Detect which cell encompasses the target text, then output its [X, Y] center coordinate. 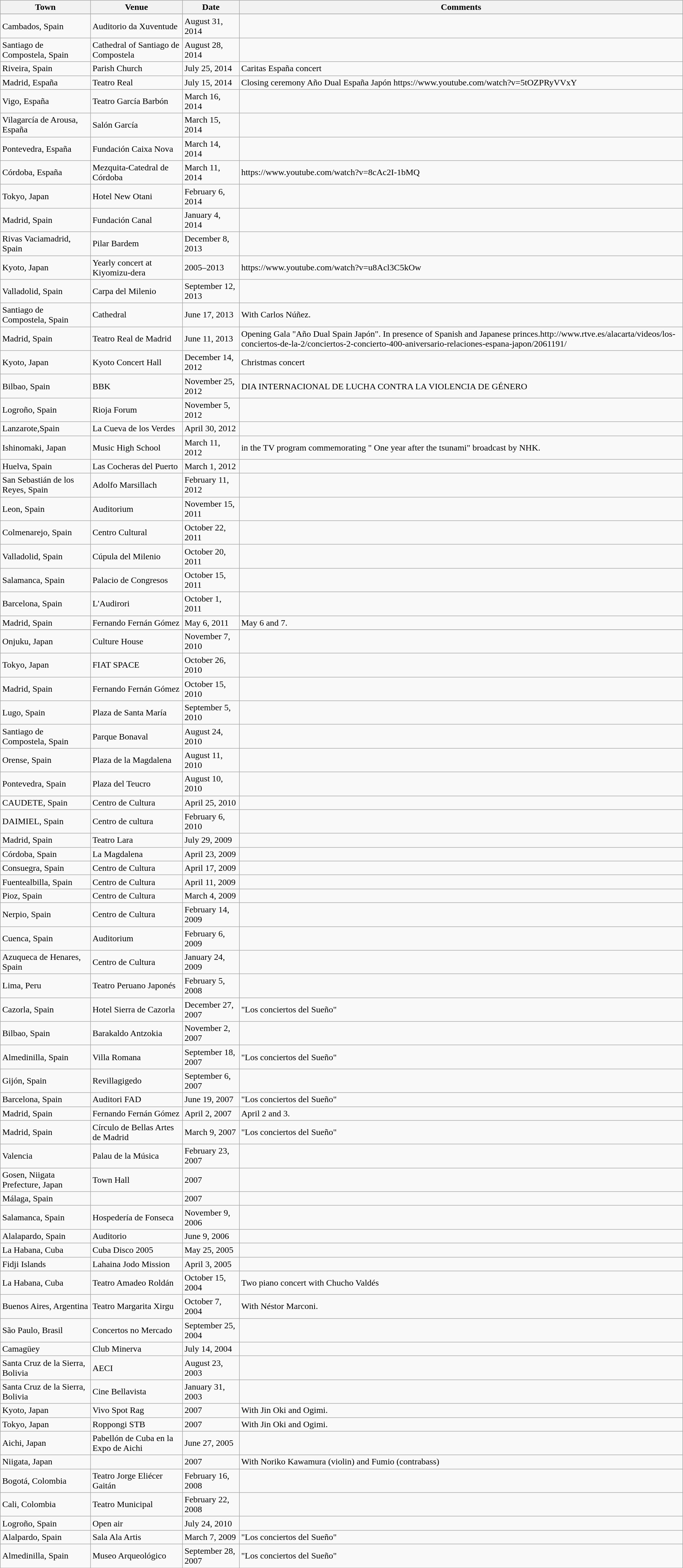
Yearly concert at Kiyomizu-dera [136, 267]
November 9, 2006 [211, 1217]
Niigata, Japan [45, 1462]
La Cueva de los Verdes [136, 429]
April 23, 2009 [211, 854]
July 29, 2009 [211, 840]
October 15, 2011 [211, 580]
Valencia [45, 1156]
DIA INTERNACIONAL DE LUCHA CONTRA LA VIOLENCIA DE GÉNERO [461, 386]
April 3, 2005 [211, 1264]
September 25, 2004 [211, 1330]
Rioja Forum [136, 410]
Teatro Lara [136, 840]
Córdoba, Spain [45, 854]
November 2, 2007 [211, 1033]
Alalpardo, Spain [45, 1537]
Lahaina Jodo Mission [136, 1264]
2005–2013 [211, 267]
Town Hall [136, 1180]
With Carlos Núñez. [461, 315]
March 1, 2012 [211, 466]
October 7, 2004 [211, 1307]
Cuenca, Spain [45, 938]
Teatro Amadeo Roldán [136, 1283]
Colmenarejo, Spain [45, 533]
Hospedería de Fonseca [136, 1217]
Teatro Municipal [136, 1505]
Plaza de Santa María [136, 713]
With Néstor Marconi. [461, 1307]
August 28, 2014 [211, 50]
Alalapardo, Spain [45, 1236]
March 15, 2014 [211, 125]
Closing ceremony Año Dual España Japón https://www.youtube.com/watch?v=5tOZPRyVVxY [461, 82]
Open air [136, 1523]
Parish Church [136, 69]
Carpa del Milenio [136, 291]
Palacio de Congresos [136, 580]
Villa Romana [136, 1057]
Fidji Islands [45, 1264]
Centro de cultura [136, 822]
March 14, 2014 [211, 149]
Fundación Caixa Nova [136, 149]
Lugo, Spain [45, 713]
Barakaldo Antzokia [136, 1033]
Cathedral [136, 315]
February 16, 2008 [211, 1480]
Pontevedra, Spain [45, 784]
February 14, 2009 [211, 914]
Town [45, 7]
Date [211, 7]
July 25, 2014 [211, 69]
Lanzarote,Spain [45, 429]
Teatro Real de Madrid [136, 339]
October 22, 2011 [211, 533]
June 19, 2007 [211, 1100]
https://www.youtube.com/watch?v=8cAc2I-1bMQ [461, 172]
Plaza del Teucro [136, 784]
January 24, 2009 [211, 962]
September 12, 2013 [211, 291]
November 5, 2012 [211, 410]
April 2 and 3. [461, 1113]
August 11, 2010 [211, 760]
December 27, 2007 [211, 1010]
April 2, 2007 [211, 1113]
Cuba Disco 2005 [136, 1250]
July 14, 2004 [211, 1349]
February 6, 2010 [211, 822]
Riveira, Spain [45, 69]
Consuegra, Spain [45, 868]
Auditorio da Xuventude [136, 26]
AECI [136, 1368]
March 16, 2014 [211, 101]
November 7, 2010 [211, 641]
April 25, 2010 [211, 803]
Las Cocheras del Puerto [136, 466]
March 9, 2007 [211, 1132]
L'Audirori [136, 603]
Cúpula del Milenio [136, 556]
June 17, 2013 [211, 315]
Culture House [136, 641]
June 11, 2013 [211, 339]
November 15, 2011 [211, 509]
With Noriko Kawamura (violin) and Fumio (contrabass) [461, 1462]
Plaza de la Magdalena [136, 760]
Rivas Vaciamadrid, Spain [45, 244]
Vigo, España [45, 101]
August 10, 2010 [211, 784]
August 31, 2014 [211, 26]
February 23, 2007 [211, 1156]
Venue [136, 7]
Málaga, Spain [45, 1198]
CAUDETE, Spain [45, 803]
March 7, 2009 [211, 1537]
March 4, 2009 [211, 896]
Orense, Spain [45, 760]
Cazorla, Spain [45, 1010]
Cali, Colombia [45, 1505]
Cambados, Spain [45, 26]
Azuqueca de Henares, Spain [45, 962]
DAIMIEL, Spain [45, 822]
Cathedral of Santiago de Compostela [136, 50]
Auditorio [136, 1236]
September 28, 2007 [211, 1556]
August 24, 2010 [211, 736]
Club Minerva [136, 1349]
March 11, 2012 [211, 447]
December 8, 2013 [211, 244]
Nerpio, Spain [45, 914]
July 15, 2014 [211, 82]
Comments [461, 7]
October 20, 2011 [211, 556]
San Sebastián de los Reyes, Spain [45, 485]
Lima, Peru [45, 986]
Pioz, Spain [45, 896]
Pontevedra, España [45, 149]
Teatro Margarita Xirgu [136, 1307]
Museo Arqueológico [136, 1556]
Palau de la Música [136, 1156]
Adolfo Marsillach [136, 485]
BBK [136, 386]
Teatro Jorge Eliécer Gaitán [136, 1480]
Cine Bellavista [136, 1391]
October 15, 2004 [211, 1283]
Teatro Real [136, 82]
Leon, Spain [45, 509]
Roppongi STB [136, 1424]
La Magdalena [136, 854]
May 6 and 7. [461, 623]
February 22, 2008 [211, 1505]
September 6, 2007 [211, 1081]
Vilagarcía de Arousa, España [45, 125]
September 18, 2007 [211, 1057]
Pilar Bardem [136, 244]
Kyoto Concert Hall [136, 363]
July 24, 2010 [211, 1523]
January 31, 2003 [211, 1391]
Fundación Canal [136, 220]
October 15, 2010 [211, 689]
Teatro García Barbón [136, 101]
April 11, 2009 [211, 882]
Salón García [136, 125]
May 25, 2005 [211, 1250]
October 1, 2011 [211, 603]
Círculo de Bellas Artes de Madrid [136, 1132]
Pabellón de Cuba en la Expo de Aichi [136, 1443]
Revillagigedo [136, 1081]
April 30, 2012 [211, 429]
Music High School [136, 447]
Christmas concert [461, 363]
Mezquita-Catedral de Córdoba [136, 172]
São Paulo, Brasil [45, 1330]
Ishinomaki, Japan [45, 447]
May 6, 2011 [211, 623]
https://www.youtube.com/watch?v=u8Acl3C5kOw [461, 267]
February 11, 2012 [211, 485]
September 5, 2010 [211, 713]
February 6, 2009 [211, 938]
FIAT SPACE [136, 665]
Madrid, España [45, 82]
August 23, 2003 [211, 1368]
Parque Bonaval [136, 736]
February 5, 2008 [211, 986]
April 17, 2009 [211, 868]
Vivo Spot Rag [136, 1410]
February 6, 2014 [211, 196]
Hotel New Otani [136, 196]
Gosen, Niigata Prefecture, Japan [45, 1180]
Camagüey [45, 1349]
November 25, 2012 [211, 386]
June 9, 2006 [211, 1236]
Two piano concert with Chucho Valdés [461, 1283]
Sala Ala Artis [136, 1537]
March 11, 2014 [211, 172]
January 4, 2014 [211, 220]
in the TV program commemorating " One year after the tsunami" broadcast by NHK. [461, 447]
December 14, 2012 [211, 363]
June 27, 2005 [211, 1443]
Fuentealbilla, Spain [45, 882]
Bogotá, Colombia [45, 1480]
Onjuku, Japan [45, 641]
Centro Cultural [136, 533]
Hotel Sierra de Cazorla [136, 1010]
Aichi, Japan [45, 1443]
Auditori FAD [136, 1100]
Teatro Peruano Japonés [136, 986]
Caritas España concert [461, 69]
October 26, 2010 [211, 665]
Gijón, Spain [45, 1081]
Concertos no Mercado [136, 1330]
Buenos Aires, Argentina [45, 1307]
Huelva, Spain [45, 466]
Córdoba, España [45, 172]
